Extract the [X, Y] coordinate from the center of the cell holding the provided text.  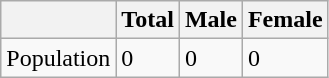
Male [210, 20]
Female [285, 20]
Total [148, 20]
Population [58, 58]
